Provide the [X, Y] coordinate of the cell's center where the given text is located.  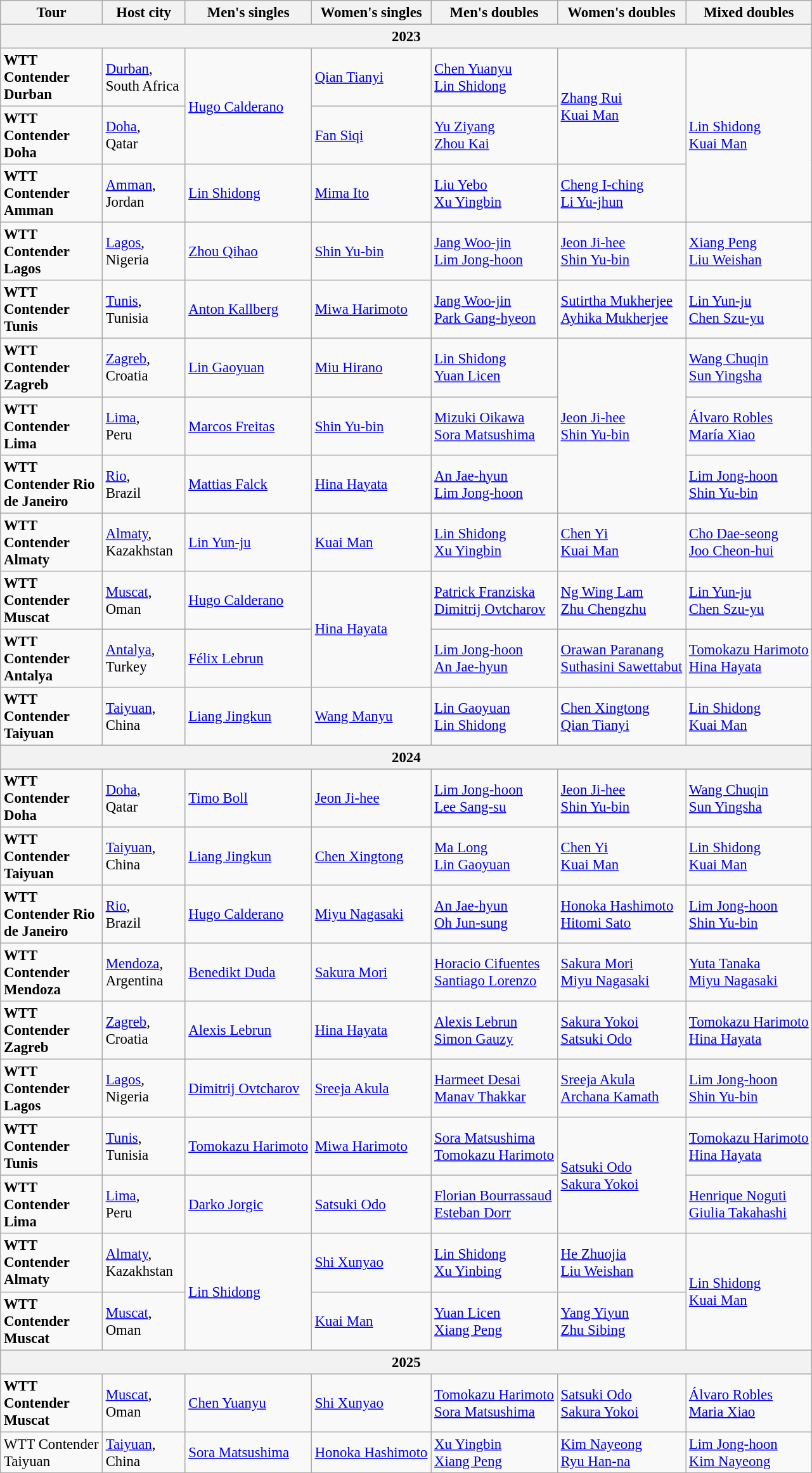
Zhou Qihao [248, 252]
Liu Yebo Xu Yingbin [494, 193]
Men's singles [248, 13]
Sakura Mori [371, 973]
Fan Siqi [371, 136]
Durban,South Africa [143, 77]
Lin Gaoyuan Lin Shidong [494, 717]
2023 [406, 37]
Yuta Tanaka Miyu Nagasaki [749, 973]
Xu Yingbin Xiang Peng [494, 1452]
Kim Nayeong Ryu Han-na [621, 1452]
Chen Xingtong Qian Tianyi [621, 717]
Jeon Ji-hee [371, 798]
Alexis Lebrun [248, 1030]
Sreeja Akula [371, 1089]
2024 [406, 757]
Tomokazu Harimoto [248, 1146]
Ng Wing Lam Zhu Chengzhu [621, 600]
Lim Jong-hoon Kim Nayeong [749, 1452]
Sreeja Akula Archana Kamath [621, 1089]
Muscat, Oman [143, 1403]
WTT Contender Mendoza [52, 973]
Chen Yuanyu [248, 1403]
Darko Jorgic [248, 1205]
Lin Gaoyuan [248, 368]
Sutirtha Mukherjee Ayhika Mukherjee [621, 309]
WTT Contender Antalya [52, 658]
Cho Dae-seong Joo Cheon-hui [749, 542]
Lin Shidong Yuan Licen [494, 368]
Florian Bourrassaud Esteban Dorr [494, 1205]
Lim Jong-hoon Lee Sang-su [494, 798]
Ma Long Lin Gaoyuan [494, 856]
Taiyuan, China [143, 1452]
Women's doubles [621, 13]
Timo Boll [248, 798]
Orawan Paranang Suthasini Sawettabut [621, 658]
Yuan Licen Xiang Peng [494, 1321]
Benedikt Duda [248, 973]
Alexis Lebrun Simon Gauzy [494, 1030]
Sakura Yokoi Satsuki Odo [621, 1030]
Félix Lebrun [248, 658]
Lin Shidong Xu Yinbing [494, 1263]
WTT Contender Durban [52, 77]
Honoka Hashimoto Hitomi Sato [621, 914]
Mendoza, Argentina [143, 973]
Marcos Freitas [248, 426]
Host city [143, 13]
Sora Matsushima Tomokazu Harimoto [494, 1146]
Chen Yuanyu Lin Shidong [494, 77]
Tour [52, 13]
He Zhuojia Liu Weishan [621, 1263]
Cheng I-ching Li Yu-jhun [621, 193]
Anton Kallberg [248, 309]
Henrique Noguti Giulia Takahashi [749, 1205]
Sora Matsushima [248, 1452]
2025 [406, 1362]
Lim Jong-hoon An Jae-hyun [494, 658]
Jang Woo-jin Park Gang-hyeon [494, 309]
Tomokazu Harimoto Sora Matsushima [494, 1403]
Mixed doubles [749, 13]
Antalya,Turkey [143, 658]
Women's singles [371, 13]
Xiang Peng Liu Weishan [749, 252]
Chen Xingtong [371, 856]
An Jae-hyun Oh Jun-sung [494, 914]
Qian Tianyi [371, 77]
Mizuki Oikawa Sora Matsushima [494, 426]
An Jae-hyun Lim Jong-hoon [494, 484]
Sakura Mori Miyu Nagasaki [621, 973]
Honoka Hashimoto [371, 1452]
Dimitrij Ovtcharov [248, 1089]
Lin Yun-ju [248, 542]
Zhang Rui Kuai Man [621, 107]
Men's doubles [494, 13]
Miu Hirano [371, 368]
Yu Ziyang Zhou Kai [494, 136]
Jang Woo-jin Lim Jong-hoon [494, 252]
Wang Manyu [371, 717]
Miyu Nagasaki [371, 914]
Mattias Falck [248, 484]
Álvaro Robles Maria Xiao [749, 1403]
Yang Yiyun Zhu Sibing [621, 1321]
WTT Contender Amman [52, 193]
Satsuki Odo [371, 1205]
Álvaro Robles María Xiao [749, 426]
Horacio Cifuentes Santiago Lorenzo [494, 973]
Patrick Franziska Dimitrij Ovtcharov [494, 600]
Amman,Jordan [143, 193]
Mima Ito [371, 193]
Lin Shidong Xu Yingbin [494, 542]
Harmeet Desai Manav Thakkar [494, 1089]
